Scan for the cell matching the given text and deliver its [X, Y] coordinate at center. 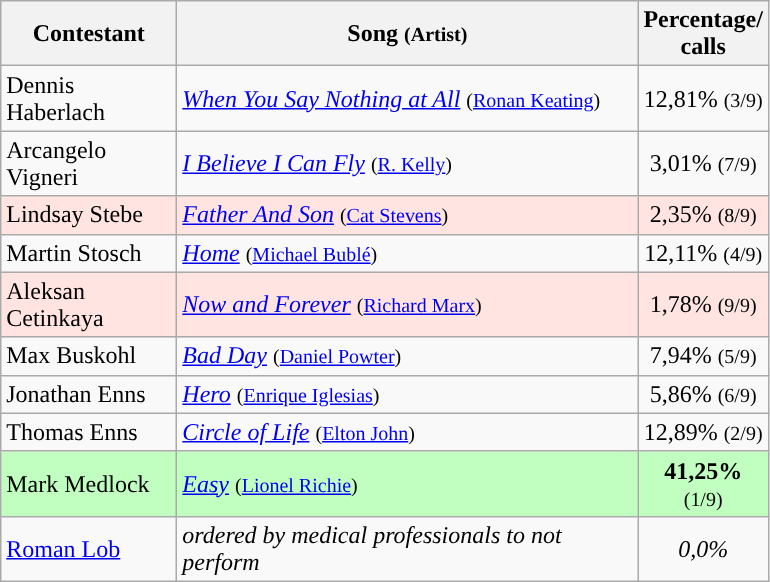
Home (Michael Bublé) [408, 253]
Aleksan Cetinkaya [89, 304]
ordered by medical professionals to not perform [408, 548]
Martin Stosch [89, 253]
7,94% (5/9) [704, 356]
1,78% (9/9) [704, 304]
When You Say Nothing at All (Ronan Keating) [408, 98]
Thomas Enns [89, 432]
0,0% [704, 548]
Dennis Haberlach [89, 98]
Max Buskohl [89, 356]
Lindsay Stebe [89, 215]
Roman Lob [89, 548]
41,25% (1/9) [704, 484]
Arcangelo Vigneri [89, 164]
Father And Son (Cat Stevens) [408, 215]
I Believe I Can Fly (R. Kelly) [408, 164]
5,86% (6/9) [704, 394]
Contestant [89, 34]
Bad Day (Daniel Powter) [408, 356]
Hero (Enrique Iglesias) [408, 394]
Now and Forever (Richard Marx) [408, 304]
12,11% (4/9) [704, 253]
Song (Artist) [408, 34]
Easy (Lionel Richie) [408, 484]
2,35% (8/9) [704, 215]
Circle of Life (Elton John) [408, 432]
3,01% (7/9) [704, 164]
12,89% (2/9) [704, 432]
Jonathan Enns [89, 394]
12,81% (3/9) [704, 98]
Percentage/calls [704, 34]
Mark Medlock [89, 484]
